Locate the cell with the specified text and output its [X, Y] center coordinate. 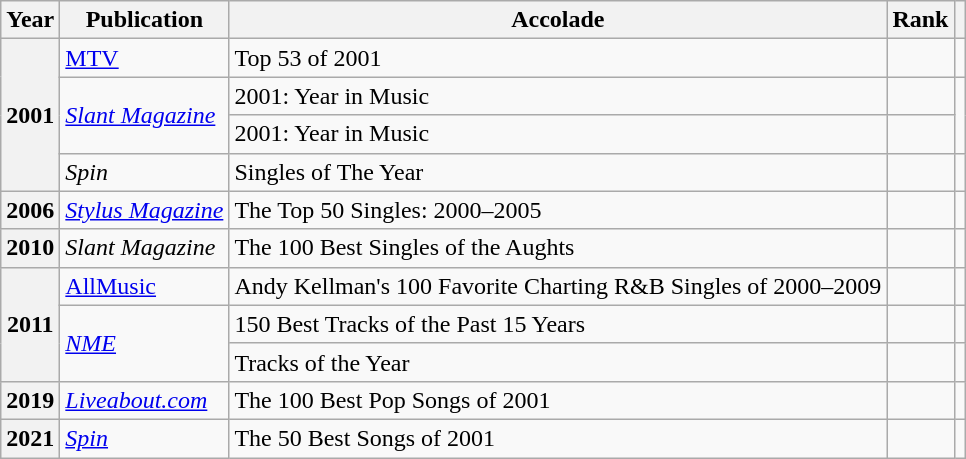
Top 53 of 2001 [558, 58]
Stylus Magazine [144, 210]
Andy Kellman's 100 Favorite Charting R&B Singles of 2000–2009 [558, 286]
Singles of The Year [558, 172]
The 100 Best Singles of the Aughts [558, 248]
2010 [30, 248]
MTV [144, 58]
Liveabout.com [144, 400]
2019 [30, 400]
2001 [30, 115]
Year [30, 20]
The Top 50 Singles: 2000–2005 [558, 210]
The 100 Best Pop Songs of 2001 [558, 400]
2021 [30, 438]
Accolade [558, 20]
AllMusic [144, 286]
2011 [30, 324]
NME [144, 343]
150 Best Tracks of the Past 15 Years [558, 324]
Rank [920, 20]
Publication [144, 20]
2006 [30, 210]
The 50 Best Songs of 2001 [558, 438]
Tracks of the Year [558, 362]
